Detect which cell encompasses the target text, then output its (x, y) center coordinate. 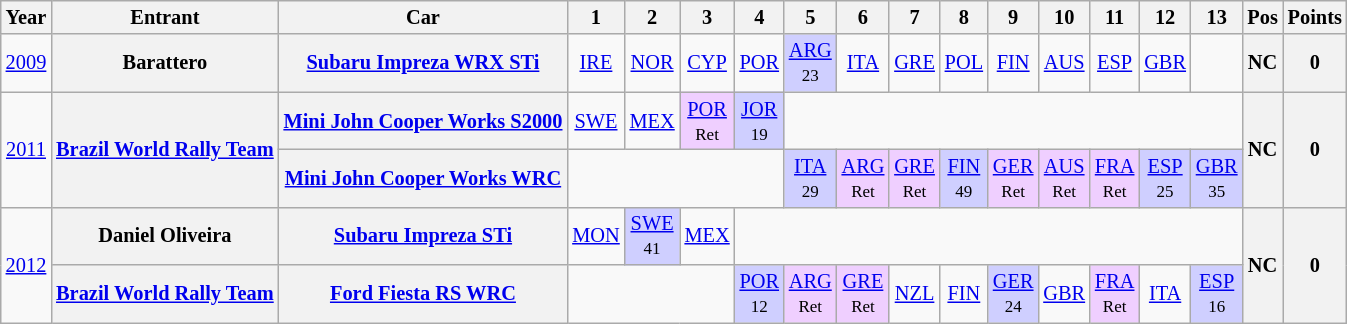
6 (864, 17)
Mini John Cooper Works S2000 (424, 121)
CYP (708, 63)
POR12 (760, 294)
AUSRet (1064, 178)
AUS (1064, 63)
MON (596, 236)
Entrant (164, 17)
Daniel Oliveira (164, 236)
NOR (652, 63)
ESP25 (1165, 178)
GER24 (1013, 294)
SWE (596, 121)
10 (1064, 17)
13 (1217, 17)
JOR19 (760, 121)
12 (1165, 17)
4 (760, 17)
ITA29 (810, 178)
GRE (914, 63)
2 (652, 17)
GBR35 (1217, 178)
Subaru Impreza WRX STi (424, 63)
Subaru Impreza STi (424, 236)
IRE (596, 63)
Year (26, 17)
ESP16 (1217, 294)
Car (424, 17)
2012 (26, 264)
11 (1114, 17)
7 (914, 17)
PORRet (708, 121)
Mini John Cooper Works WRC (424, 178)
1 (596, 17)
Ford Fiesta RS WRC (424, 294)
Barattero (164, 63)
SWE41 (652, 236)
9 (1013, 17)
ARG23 (810, 63)
POR (760, 63)
8 (964, 17)
2009 (26, 63)
FIN49 (964, 178)
NZL (914, 294)
3 (708, 17)
2011 (26, 150)
POL (964, 63)
Points (1315, 17)
ESP (1114, 63)
GERRet (1013, 178)
Pos (1262, 17)
5 (810, 17)
